Pinpoint the cell where the given text exists, returning its (x, y) midpoint coordinate. 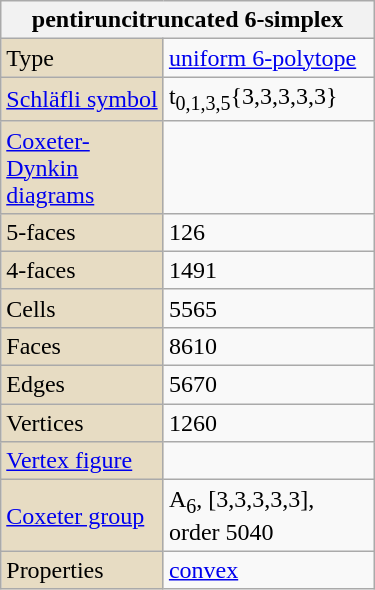
Cells (82, 308)
Type (82, 58)
pentiruncitruncated 6-simplex (188, 20)
Coxeter-Dynkin diagrams (82, 167)
Schläfli symbol (82, 99)
1260 (268, 423)
5670 (268, 385)
A6, [3,3,3,3,3], order 5040 (268, 516)
convex (268, 570)
Vertex figure (82, 461)
1491 (268, 270)
Properties (82, 570)
uniform 6-polytope (268, 58)
Faces (82, 346)
Vertices (82, 423)
5-faces (82, 232)
8610 (268, 346)
126 (268, 232)
5565 (268, 308)
4-faces (82, 270)
Coxeter group (82, 516)
t0,1,3,5{3,3,3,3,3} (268, 99)
Edges (82, 385)
